For the text-containing cell, return its midpoint in [X, Y] coordinate format. 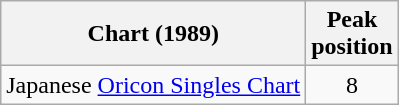
Chart (1989) [154, 34]
8 [352, 85]
Japanese Oricon Singles Chart [154, 85]
Peakposition [352, 34]
